Locate the cell with the specified text and output its (x, y) center coordinate. 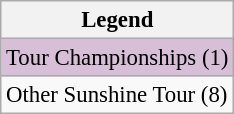
Other Sunshine Tour (8) (118, 95)
Legend (118, 20)
Tour Championships (1) (118, 58)
